Capture the cell that displays the provided text and extract its (x, y) central coordinate. 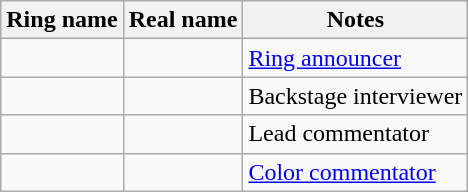
Notes (356, 20)
Real name (183, 20)
Lead commentator (356, 134)
Ring announcer (356, 58)
Backstage interviewer (356, 96)
Ring name (62, 20)
Color commentator (356, 172)
